Provide the (X, Y) coordinate of the cell's center where the given text is located.  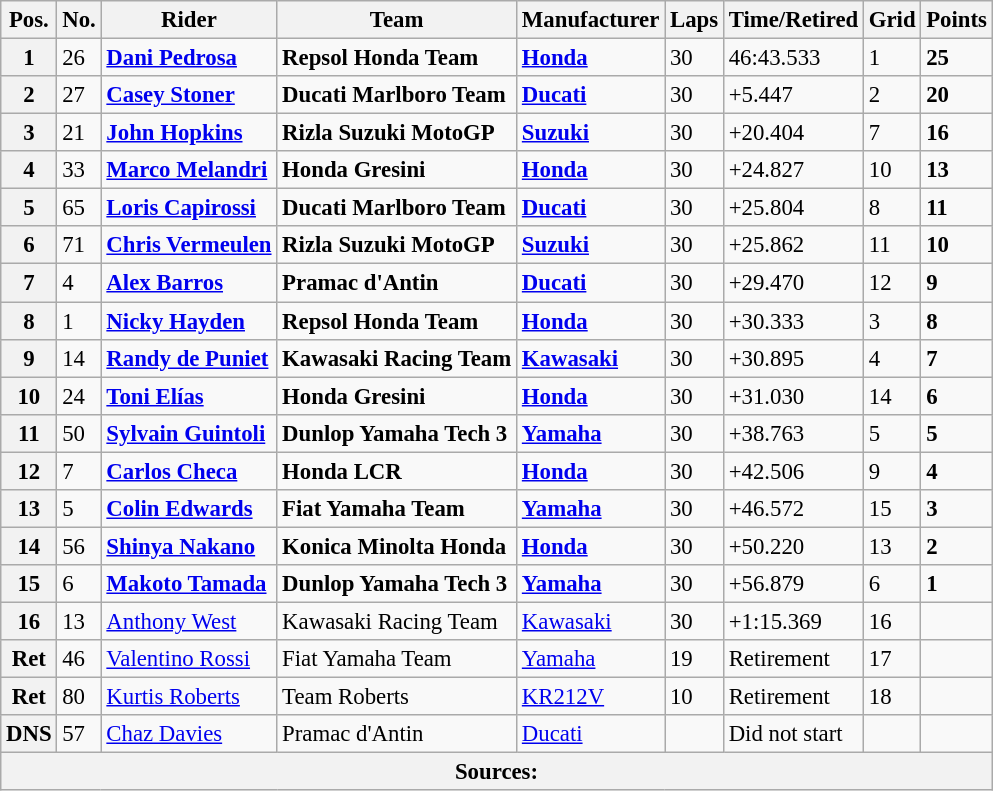
Rider (189, 20)
Randy de Puniet (189, 358)
+1:15.369 (793, 621)
21 (79, 133)
Chris Vermeulen (189, 245)
+38.763 (793, 433)
Time/Retired (793, 20)
18 (892, 697)
24 (79, 396)
+30.333 (793, 321)
Loris Capirossi (189, 208)
Alex Barros (189, 283)
50 (79, 433)
80 (79, 697)
John Hopkins (189, 133)
17 (892, 659)
Laps (694, 20)
+46.572 (793, 509)
33 (79, 170)
Manufacturer (591, 20)
65 (79, 208)
Team (397, 20)
+29.470 (793, 283)
+25.804 (793, 208)
Chaz Davies (189, 734)
+50.220 (793, 546)
25 (956, 58)
+42.506 (793, 471)
46:43.533 (793, 58)
20 (956, 95)
Colin Edwards (189, 509)
Toni Elías (189, 396)
+31.030 (793, 396)
Marco Melandri (189, 170)
No. (79, 20)
Carlos Checa (189, 471)
Pos. (29, 20)
Makoto Tamada (189, 584)
+5.447 (793, 95)
KR212V (591, 697)
Did not start (793, 734)
26 (79, 58)
+20.404 (793, 133)
Dani Pedrosa (189, 58)
Konica Minolta Honda (397, 546)
Points (956, 20)
Shinya Nakano (189, 546)
19 (694, 659)
Nicky Hayden (189, 321)
Sources: (497, 772)
+25.862 (793, 245)
46 (79, 659)
27 (79, 95)
Sylvain Guintoli (189, 433)
56 (79, 546)
DNS (29, 734)
+30.895 (793, 358)
+56.879 (793, 584)
+24.827 (793, 170)
Kurtis Roberts (189, 697)
Grid (892, 20)
71 (79, 245)
Team Roberts (397, 697)
Anthony West (189, 621)
57 (79, 734)
Honda LCR (397, 471)
Casey Stoner (189, 95)
Valentino Rossi (189, 659)
